Determine the (x, y) coordinate at the center of the cell enclosing the given text.  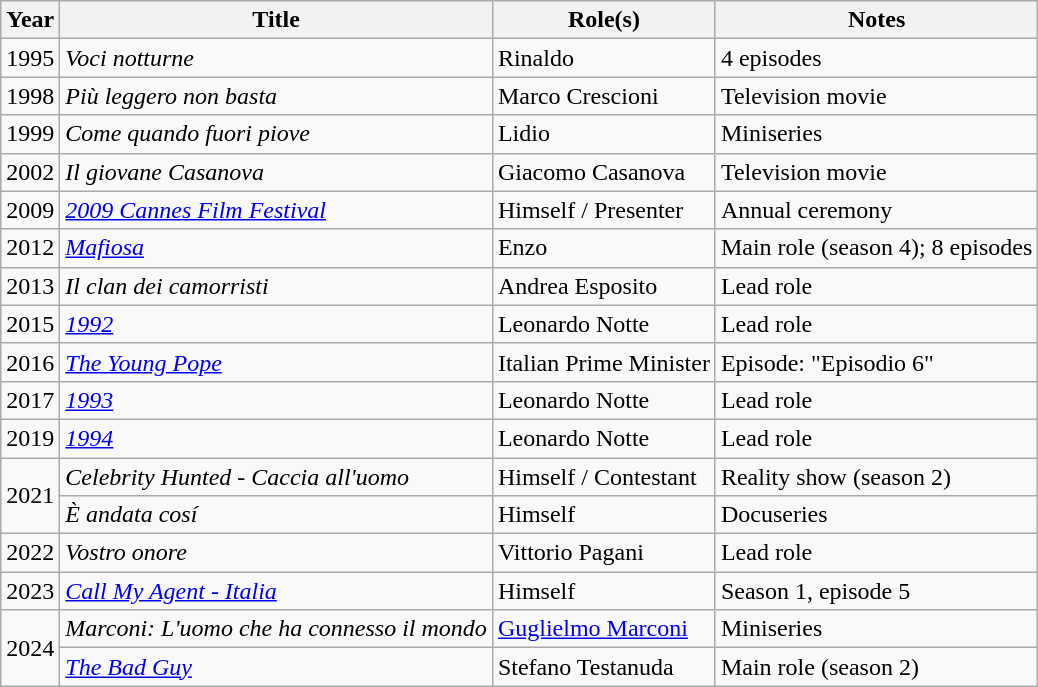
Celebrity Hunted - Caccia all'uomo (276, 477)
Enzo (604, 248)
Voci notturne (276, 58)
Giacomo Casanova (604, 172)
Vittorio Pagani (604, 553)
The Bad Guy (276, 667)
Più leggero non basta (276, 96)
Himself / Contestant (604, 477)
Notes (876, 20)
2009 Cannes Film Festival (276, 210)
1998 (30, 96)
Marco Crescioni (604, 96)
Annual ceremony (876, 210)
1999 (30, 134)
Year (30, 20)
2012 (30, 248)
Il giovane Casanova (276, 172)
Marconi: L'uomo che ha connesso il mondo (276, 629)
2021 (30, 496)
Mafiosa (276, 248)
Title (276, 20)
Stefano Testanuda (604, 667)
Vostro onore (276, 553)
Rinaldo (604, 58)
Main role (season 2) (876, 667)
4 episodes (876, 58)
Come quando fuori piove (276, 134)
2013 (30, 286)
Guglielmo Marconi (604, 629)
2002 (30, 172)
Main role (season 4); 8 episodes (876, 248)
1993 (276, 400)
2019 (30, 438)
Italian Prime Minister (604, 362)
Call My Agent - Italia (276, 591)
Season 1, episode 5 (876, 591)
2017 (30, 400)
1994 (276, 438)
Andrea Esposito (604, 286)
1992 (276, 324)
1995 (30, 58)
2009 (30, 210)
Himself / Presenter (604, 210)
Episode: "Episodio 6" (876, 362)
È andata cosí (276, 515)
2024 (30, 648)
2023 (30, 591)
2022 (30, 553)
The Young Pope (276, 362)
2016 (30, 362)
Docuseries (876, 515)
Il clan dei camorristi (276, 286)
2015 (30, 324)
Lidio (604, 134)
Role(s) (604, 20)
Reality show (season 2) (876, 477)
